Provide the (X, Y) coordinate of the cell's center where the given text is located.  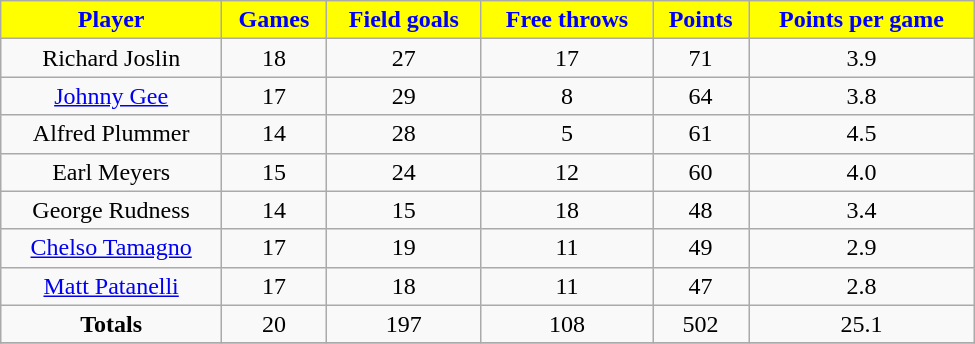
Field goals (404, 20)
3.4 (862, 210)
Earl Meyers (112, 172)
3.9 (862, 58)
Points per game (862, 20)
Free throws (566, 20)
25.1 (862, 324)
20 (274, 324)
George Rudness (112, 210)
60 (701, 172)
5 (566, 134)
64 (701, 96)
48 (701, 210)
28 (404, 134)
Chelso Tamagno (112, 248)
Totals (112, 324)
2.8 (862, 286)
197 (404, 324)
Richard Joslin (112, 58)
3.8 (862, 96)
47 (701, 286)
8 (566, 96)
Matt Patanelli (112, 286)
27 (404, 58)
71 (701, 58)
Player (112, 20)
19 (404, 248)
4.0 (862, 172)
49 (701, 248)
61 (701, 134)
24 (404, 172)
Games (274, 20)
Alfred Plummer (112, 134)
502 (701, 324)
108 (566, 324)
12 (566, 172)
Johnny Gee (112, 96)
2.9 (862, 248)
4.5 (862, 134)
29 (404, 96)
Points (701, 20)
